Capture the cell that displays the provided text and extract its (x, y) central coordinate. 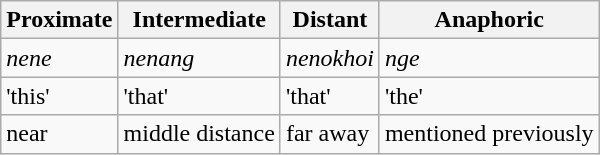
'the' (489, 96)
Anaphoric (489, 20)
far away (330, 134)
near (60, 134)
mentioned previously (489, 134)
nenang (199, 58)
'this' (60, 96)
nenokhoi (330, 58)
nge (489, 58)
middle distance (199, 134)
Intermediate (199, 20)
Proximate (60, 20)
nene (60, 58)
Distant (330, 20)
